Search for the cell housing the specified text and yield its [x, y] center coordinate. 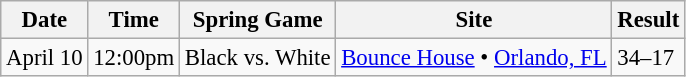
12:00pm [134, 58]
Time [134, 20]
34–17 [648, 58]
Bounce House • Orlando, FL [474, 58]
April 10 [44, 58]
Black vs. White [258, 58]
Date [44, 20]
Result [648, 20]
Spring Game [258, 20]
Site [474, 20]
